Scan for the cell matching the given text and deliver its [x, y] coordinate at center. 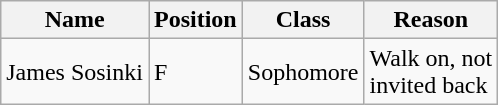
Sophomore [303, 72]
Name [75, 20]
Walk on, notinvited back [431, 72]
Reason [431, 20]
James Sosinki [75, 72]
F [195, 72]
Class [303, 20]
Position [195, 20]
